Pinpoint the cell where the given text exists, returning its [x, y] midpoint coordinate. 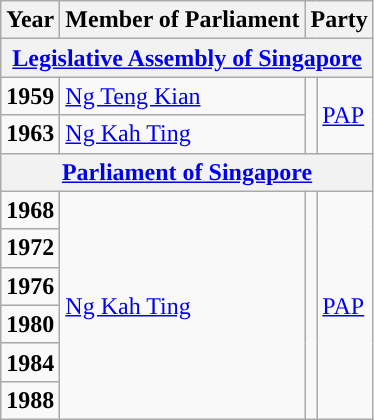
1984 [30, 362]
1976 [30, 286]
1959 [30, 96]
Year [30, 20]
Party [339, 20]
1968 [30, 210]
Parliament of Singapore [188, 172]
Member of Parliament [182, 20]
1988 [30, 400]
1972 [30, 248]
Legislative Assembly of Singapore [188, 58]
1980 [30, 324]
1963 [30, 134]
Ng Teng Kian [182, 96]
